Detect which cell encompasses the target text, then output its [X, Y] center coordinate. 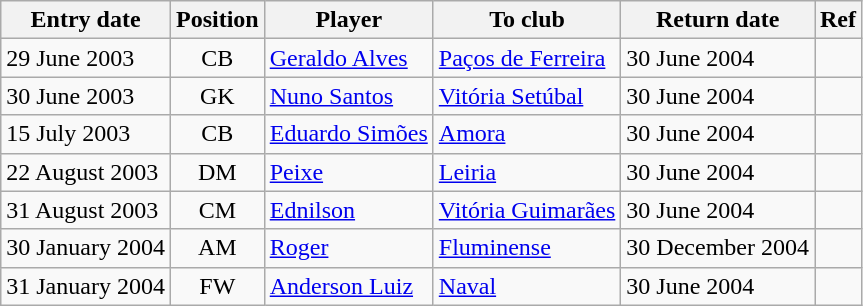
Anderson Luiz [348, 286]
CM [217, 210]
Eduardo Simões [348, 134]
Roger [348, 248]
31 August 2003 [86, 210]
Peixe [348, 172]
15 July 2003 [86, 134]
Ref [838, 20]
Nuno Santos [348, 96]
AM [217, 248]
31 January 2004 [86, 286]
Geraldo Alves [348, 58]
GK [217, 96]
Amora [527, 134]
Player [348, 20]
Leiria [527, 172]
To club [527, 20]
30 January 2004 [86, 248]
30 December 2004 [718, 248]
22 August 2003 [86, 172]
Fluminense [527, 248]
Entry date [86, 20]
Vitória Setúbal [527, 96]
Naval [527, 286]
Vitória Guimarães [527, 210]
Paços de Ferreira [527, 58]
DM [217, 172]
Ednilson [348, 210]
29 June 2003 [86, 58]
Return date [718, 20]
Position [217, 20]
FW [217, 286]
30 June 2003 [86, 96]
